Extract the (X, Y) coordinate from the center of the cell holding the provided text.  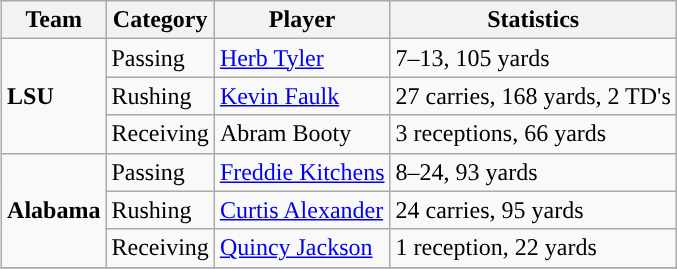
7–13, 105 yards (533, 58)
Herb Tyler (302, 58)
Alabama (54, 210)
Team (54, 20)
24 carries, 95 yards (533, 210)
27 carries, 168 yards, 2 TD's (533, 96)
Abram Booty (302, 134)
Quincy Jackson (302, 248)
8–24, 93 yards (533, 172)
1 reception, 22 yards (533, 248)
Freddie Kitchens (302, 172)
Category (160, 20)
Kevin Faulk (302, 96)
Player (302, 20)
Statistics (533, 20)
3 receptions, 66 yards (533, 134)
LSU (54, 96)
Curtis Alexander (302, 210)
